For the text-containing cell, return its midpoint in (X, Y) coordinate format. 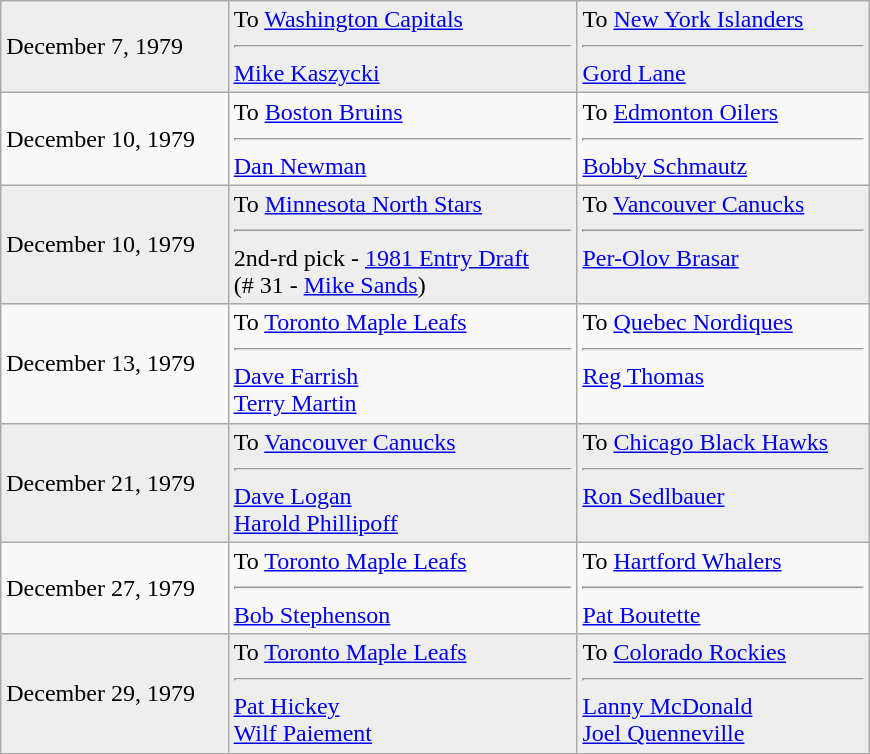
To Washington CapitalsMike Kaszycki (402, 47)
To Quebec NordiquesReg Thomas (723, 364)
To Vancouver CanucksPer-Olov Brasar (723, 244)
December 27, 1979 (114, 588)
December 7, 1979 (114, 47)
To Boston BruinsDan Newman (402, 139)
To Vancouver CanucksDave LoganHarold Phillipoff (402, 482)
December 13, 1979 (114, 364)
To Colorado RockiesLanny McDonaldJoel Quenneville (723, 694)
To Edmonton OilersBobby Schmautz (723, 139)
To Toronto Maple LeafsDave FarrishTerry Martin (402, 364)
December 29, 1979 (114, 694)
To Minnesota North Stars2nd-rd pick - 1981 Entry Draft(# 31 - Mike Sands) (402, 244)
December 21, 1979 (114, 482)
To Hartford WhalersPat Boutette (723, 588)
To Toronto Maple LeafsBob Stephenson (402, 588)
To Toronto Maple LeafsPat HickeyWilf Paiement (402, 694)
To Chicago Black HawksRon Sedlbauer (723, 482)
To New York IslandersGord Lane (723, 47)
